Identify which cell holds the provided text, then report its (X, Y) central coordinate. 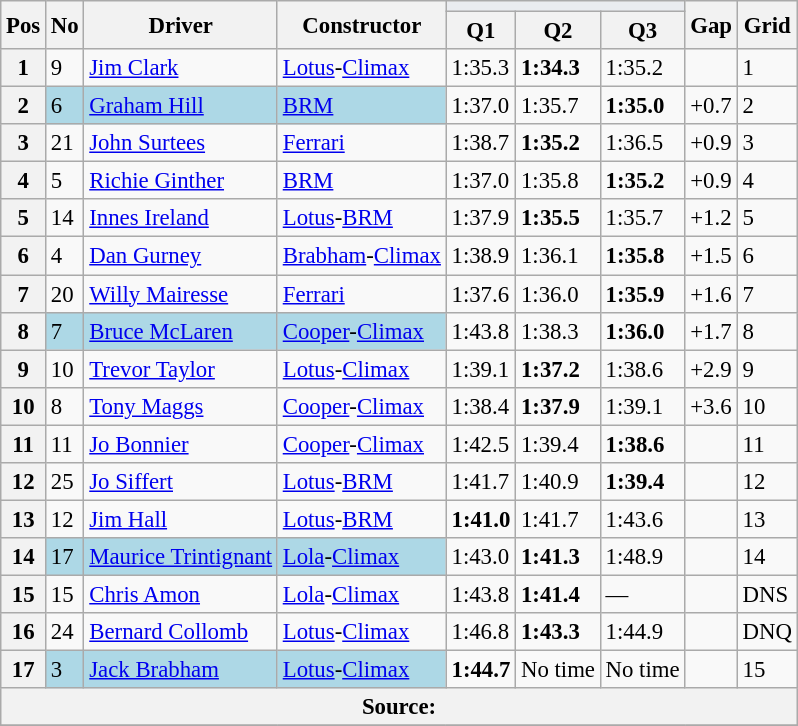
Brabham-Climax (362, 256)
Trevor Taylor (180, 369)
1:41.0 (480, 519)
Maurice Trintignant (180, 557)
Gap (711, 25)
1:35.9 (642, 294)
16 (24, 632)
Richie Ginther (180, 181)
No (65, 25)
Jo Bonnier (180, 444)
1:34.3 (558, 68)
— (642, 594)
DNQ (767, 632)
Willy Mairesse (180, 294)
Source: (399, 707)
Jim Hall (180, 519)
1:44.7 (480, 670)
+1.7 (711, 331)
Bruce McLaren (180, 331)
1:38.7 (480, 143)
1:35.5 (558, 219)
Jack Brabham (180, 670)
Q2 (558, 31)
1:37.2 (558, 369)
21 (65, 143)
1:42.5 (480, 444)
+3.6 (711, 406)
Driver (180, 25)
1:38.3 (558, 331)
Constructor (362, 25)
1:37.6 (480, 294)
1:46.8 (480, 632)
1:41.4 (558, 594)
Dan Gurney (180, 256)
1:43.6 (642, 519)
Innes Ireland (180, 219)
1:38.9 (480, 256)
1:36.5 (642, 143)
DNS (767, 594)
Bernard Collomb (180, 632)
Tony Maggs (180, 406)
25 (65, 482)
Q3 (642, 31)
24 (65, 632)
20 (65, 294)
+1.2 (711, 219)
+1.5 (711, 256)
1:38.4 (480, 406)
1:43.3 (558, 632)
1:40.9 (558, 482)
Grid (767, 25)
1:44.9 (642, 632)
1:41.3 (558, 557)
Jo Siffert (180, 482)
1:48.9 (642, 557)
Pos (24, 25)
John Surtees (180, 143)
Jim Clark (180, 68)
1:43.0 (480, 557)
+0.7 (711, 106)
1:36.1 (558, 256)
Q1 (480, 31)
Chris Amon (180, 594)
+1.6 (711, 294)
Graham Hill (180, 106)
+2.9 (711, 369)
1:35.3 (480, 68)
1:35.0 (642, 106)
